Capture the cell that displays the provided text and extract its (x, y) central coordinate. 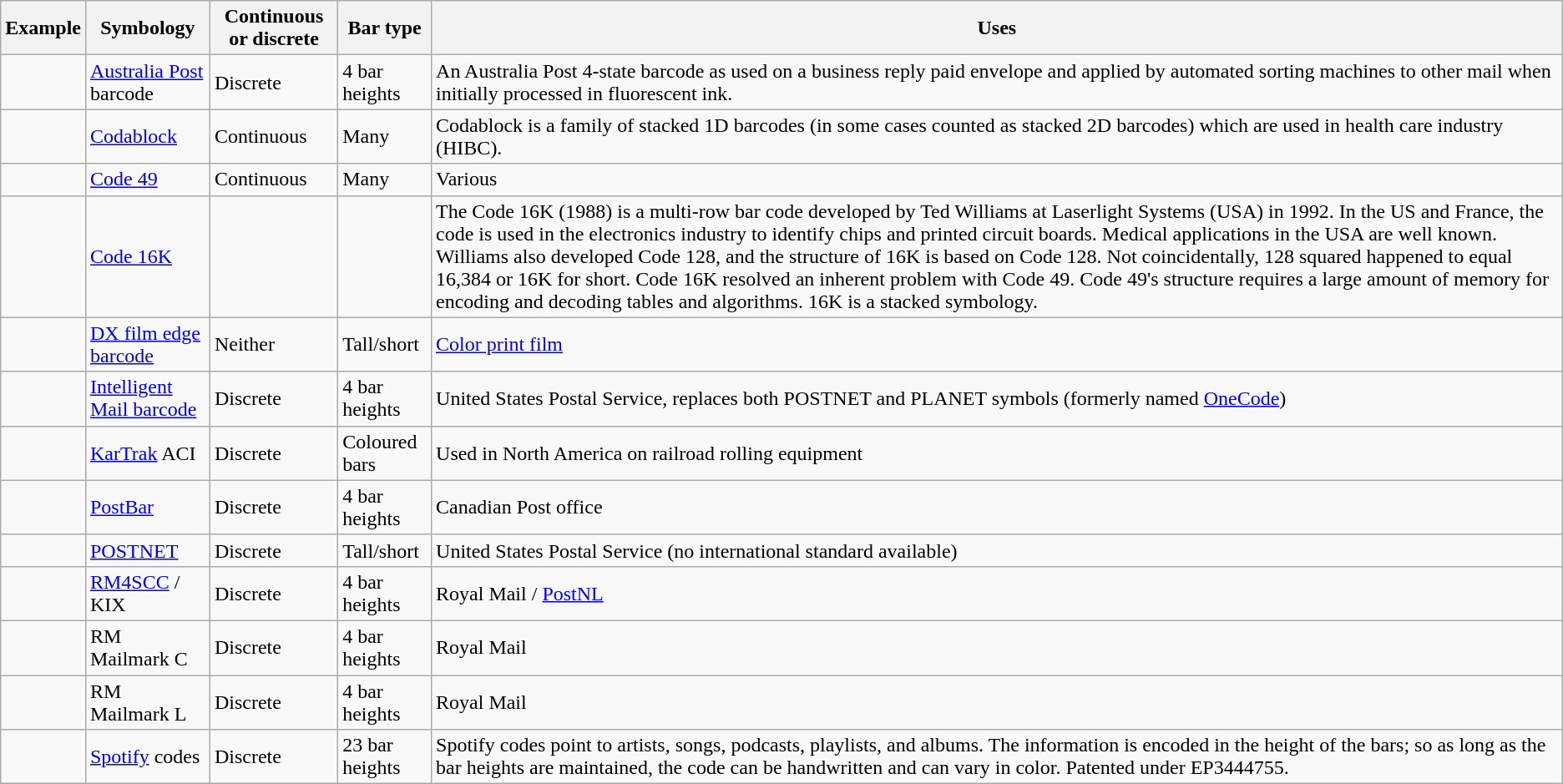
RM Mailmark L (147, 701)
Various (997, 180)
RM Mailmark C (147, 648)
Codablock is a family of stacked 1D barcodes (in some cases counted as stacked 2D barcodes) which are used in health care industry (HIBC). (997, 137)
Australia Post barcode (147, 82)
Symbology (147, 28)
Example (43, 28)
Code 49 (147, 180)
Spotify codes (147, 756)
Intelligent Mail barcode (147, 399)
Coloured bars (385, 453)
Uses (997, 28)
Used in North America on railroad rolling equipment (997, 453)
DX film edge barcode (147, 344)
RM4SCC / KIX (147, 593)
Bar type (385, 28)
Codablock (147, 137)
PostBar (147, 508)
Royal Mail / PostNL (997, 593)
Code 16K (147, 256)
Color print film (997, 344)
23 bar heights (385, 756)
Continuous or discrete (274, 28)
Canadian Post office (997, 508)
United States Postal Service, replaces both POSTNET and PLANET symbols (formerly named OneCode) (997, 399)
United States Postal Service (no international standard available) (997, 550)
POSTNET (147, 550)
KarTrak ACI (147, 453)
Neither (274, 344)
